Extract the (X, Y) coordinate from the center of the cell holding the provided text.  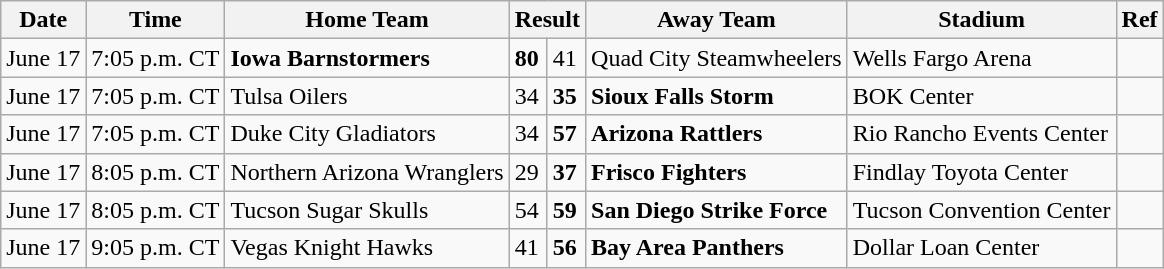
57 (566, 134)
BOK Center (982, 96)
Tucson Sugar Skulls (367, 210)
Date (44, 20)
54 (528, 210)
35 (566, 96)
29 (528, 172)
37 (566, 172)
Iowa Barnstormers (367, 58)
Wells Fargo Arena (982, 58)
Vegas Knight Hawks (367, 248)
Findlay Toyota Center (982, 172)
Duke City Gladiators (367, 134)
9:05 p.m. CT (156, 248)
Away Team (717, 20)
Arizona Rattlers (717, 134)
Quad City Steamwheelers (717, 58)
Tulsa Oilers (367, 96)
Rio Rancho Events Center (982, 134)
San Diego Strike Force (717, 210)
56 (566, 248)
Ref (1140, 20)
Bay Area Panthers (717, 248)
80 (528, 58)
Sioux Falls Storm (717, 96)
Result (547, 20)
Stadium (982, 20)
Tucson Convention Center (982, 210)
Northern Arizona Wranglers (367, 172)
Frisco Fighters (717, 172)
Time (156, 20)
Dollar Loan Center (982, 248)
Home Team (367, 20)
59 (566, 210)
